Determine the [x, y] coordinate at the center of the cell enclosing the given text.  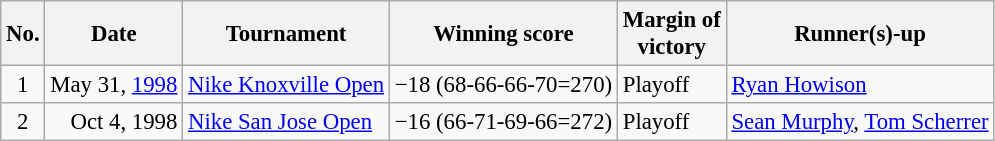
Sean Murphy, Tom Scherrer [860, 122]
Tournament [286, 34]
Margin ofvictory [672, 34]
Nike San Jose Open [286, 122]
Ryan Howison [860, 85]
−18 (68-66-66-70=270) [503, 85]
Winning score [503, 34]
1 [23, 85]
−16 (66-71-69-66=272) [503, 122]
Nike Knoxville Open [286, 85]
Runner(s)-up [860, 34]
Oct 4, 1998 [114, 122]
Date [114, 34]
No. [23, 34]
2 [23, 122]
May 31, 1998 [114, 85]
